Find where the given text appears and provide that cell's center as [x, y] coordinate. 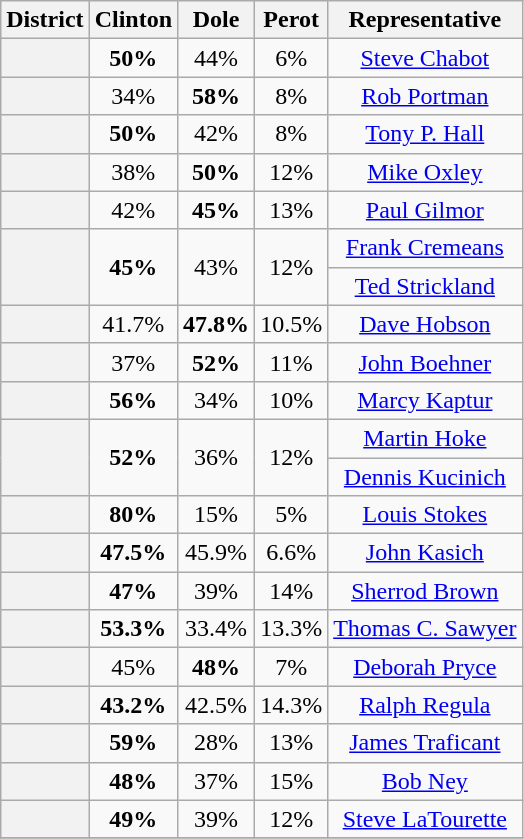
10% [292, 400]
Dennis Kucinich [425, 477]
Dole [216, 20]
Deborah Pryce [425, 667]
47.8% [216, 324]
56% [133, 400]
7% [292, 667]
42.5% [216, 705]
Dave Hobson [425, 324]
Steve Chabot [425, 58]
6% [292, 58]
59% [133, 743]
49% [133, 819]
13.3% [292, 629]
Marcy Kaptur [425, 400]
28% [216, 743]
Tony P. Hall [425, 134]
Thomas C. Sawyer [425, 629]
43% [216, 267]
Mike Oxley [425, 172]
58% [216, 96]
45.9% [216, 553]
Steve LaTourette [425, 819]
33.4% [216, 629]
Perot [292, 20]
Frank Cremeans [425, 248]
Clinton [133, 20]
John Kasich [425, 553]
11% [292, 362]
Sherrod Brown [425, 591]
5% [292, 515]
Paul Gilmor [425, 210]
District [45, 20]
14% [292, 591]
Ted Strickland [425, 286]
Ralph Regula [425, 705]
10.5% [292, 324]
14.3% [292, 705]
Bob Ney [425, 781]
47% [133, 591]
36% [216, 457]
47.5% [133, 553]
Martin Hoke [425, 438]
44% [216, 58]
53.3% [133, 629]
James Traficant [425, 743]
41.7% [133, 324]
43.2% [133, 705]
John Boehner [425, 362]
Representative [425, 20]
6.6% [292, 553]
80% [133, 515]
38% [133, 172]
Louis Stokes [425, 515]
Rob Portman [425, 96]
